Return the [X, Y] coordinate for the center point of the cell that contains the specified text.  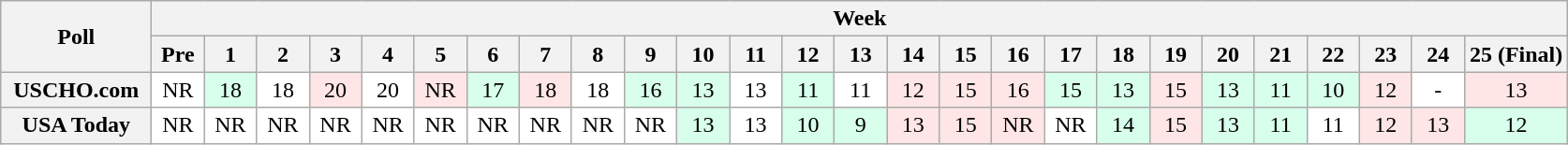
1 [230, 54]
22 [1333, 54]
- [1438, 90]
19 [1176, 54]
5 [440, 54]
4 [388, 54]
21 [1280, 54]
USCHO.com [77, 90]
Poll [77, 36]
2 [283, 54]
Pre [178, 54]
Week [860, 19]
7 [545, 54]
24 [1438, 54]
6 [493, 54]
25 (Final) [1516, 54]
USA Today [77, 125]
8 [598, 54]
3 [335, 54]
23 [1385, 54]
